Detect which cell encompasses the target text, then output its (x, y) center coordinate. 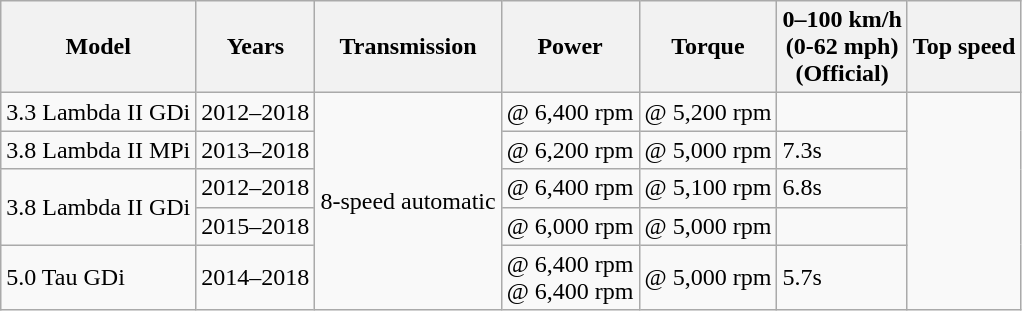
@ 6,400 rpm @ 6,400 rpm (570, 278)
2013–2018 (256, 150)
5.7s (842, 278)
0–100 km/h(0-62 mph)(Official) (842, 47)
@ 5,100 rpm (708, 188)
@ 5,200 rpm (708, 112)
6.8s (842, 188)
@ 6,000 rpm (570, 226)
Years (256, 47)
Top speed (964, 47)
Transmission (408, 47)
3.3 Lambda II GDi (98, 112)
Model (98, 47)
5.0 Tau GDi (98, 278)
Torque (708, 47)
3.8 Lambda II MPi (98, 150)
3.8 Lambda II GDi (98, 207)
7.3s (842, 150)
8-speed automatic (408, 202)
@ 6,200 rpm (570, 150)
2014–2018 (256, 278)
Power (570, 47)
2015–2018 (256, 226)
